From the cell containing the given text, extract its center point as (X, Y) coordinate. 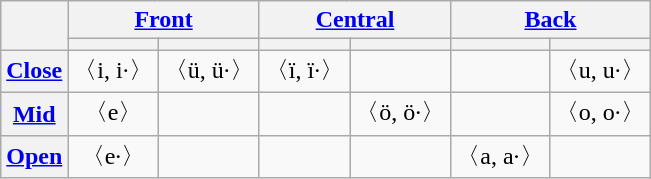
〈u, u·〉 (600, 72)
Front (164, 20)
〈a, a·〉 (500, 156)
〈e·〉 (113, 156)
Back (550, 20)
〈o, o·〉 (600, 114)
Mid (34, 114)
〈ü, ü·〉 (208, 72)
〈ö, ö·〉 (400, 114)
〈i, i·〉 (113, 72)
〈ï, ï·〉 (304, 72)
〈e〉 (113, 114)
Open (34, 156)
Central (354, 20)
Close (34, 72)
